Provide the [x, y] coordinate of the cell's center where the given text is located.  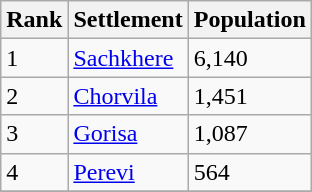
1,087 [250, 134]
6,140 [250, 58]
564 [250, 172]
Population [250, 20]
Settlement [128, 20]
Gorisa [128, 134]
Sachkhere [128, 58]
1,451 [250, 96]
Chorvila [128, 96]
2 [34, 96]
Rank [34, 20]
Perevi [128, 172]
4 [34, 172]
1 [34, 58]
3 [34, 134]
